From the cell containing the given text, extract its center point as (X, Y) coordinate. 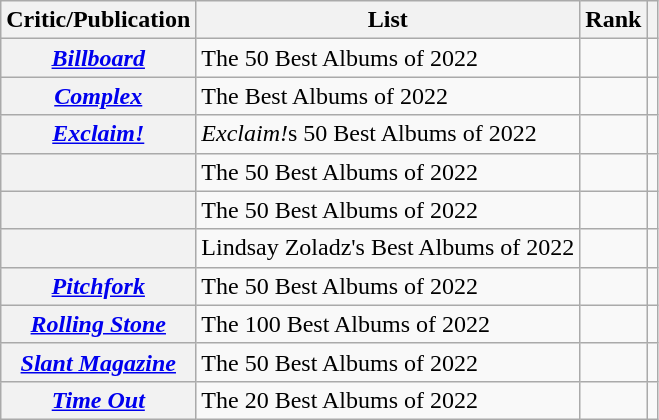
List (388, 20)
Critic/Publication (98, 20)
Pitchfork (98, 286)
Rank (614, 20)
Time Out (98, 400)
Lindsay Zoladz's Best Albums of 2022 (388, 248)
The 20 Best Albums of 2022 (388, 400)
Exclaim! (98, 134)
Rolling Stone (98, 324)
Billboard (98, 58)
Exclaim!s 50 Best Albums of 2022 (388, 134)
Slant Magazine (98, 362)
Complex (98, 96)
The Best Albums of 2022 (388, 96)
The 100 Best Albums of 2022 (388, 324)
